Capture the cell that displays the provided text and extract its (X, Y) central coordinate. 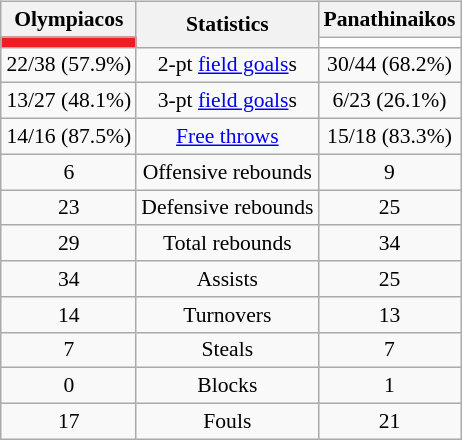
14/16 (87.5%) (68, 136)
Offensive rebounds (227, 172)
23 (68, 208)
13 (389, 314)
22/38 (57.9%) (68, 65)
6/23 (26.1%) (389, 101)
Total rebounds (227, 243)
3-pt field goalss (227, 101)
Panathinaikos (389, 19)
9 (389, 172)
Fouls (227, 421)
14 (68, 314)
Olympiacos (68, 19)
6 (68, 172)
Defensive rebounds (227, 208)
Turnovers (227, 314)
Statistics (227, 24)
29 (68, 243)
Blocks (227, 386)
15/18 (83.3%) (389, 136)
Assists (227, 279)
17 (68, 421)
13/27 (48.1%) (68, 101)
30/44 (68.2%) (389, 65)
1 (389, 386)
Steals (227, 350)
Free throws (227, 136)
0 (68, 386)
2-pt field goalss (227, 65)
21 (389, 421)
